Search for the cell housing the specified text and yield its [X, Y] center coordinate. 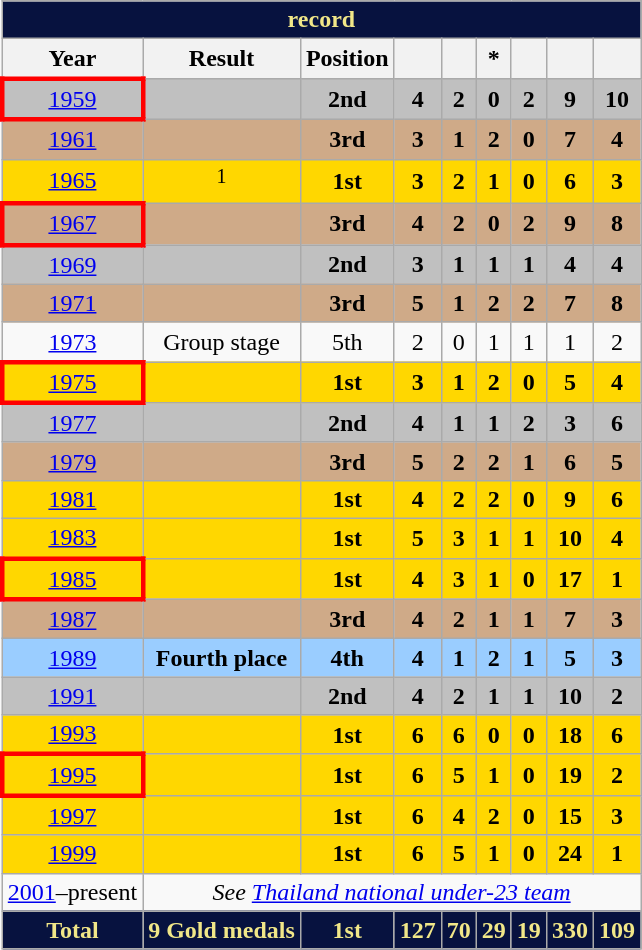
1989 [72, 658]
1977 [72, 423]
18 [570, 735]
Year [72, 59]
1961 [72, 139]
1997 [72, 815]
29 [494, 930]
Position [347, 59]
1999 [72, 854]
Result [222, 59]
1993 [72, 735]
15 [570, 815]
5th [347, 342]
24 [570, 854]
1969 [72, 265]
127 [418, 930]
1987 [72, 619]
109 [616, 930]
1967 [72, 224]
1965 [72, 182]
Total [72, 930]
1979 [72, 461]
4th [347, 658]
17 [570, 578]
1975 [72, 382]
Fourth place [222, 658]
See Thailand national under-23 team [392, 892]
2001–present [72, 892]
* [494, 59]
70 [458, 930]
1983 [72, 539]
1973 [72, 342]
330 [570, 930]
1959 [72, 98]
Group stage [222, 342]
9 Gold medals [222, 930]
1991 [72, 696]
1995 [72, 774]
1971 [72, 303]
1985 [72, 578]
1981 [72, 499]
record [321, 20]
